Determine the [X, Y] coordinate at the center of the cell enclosing the given text.  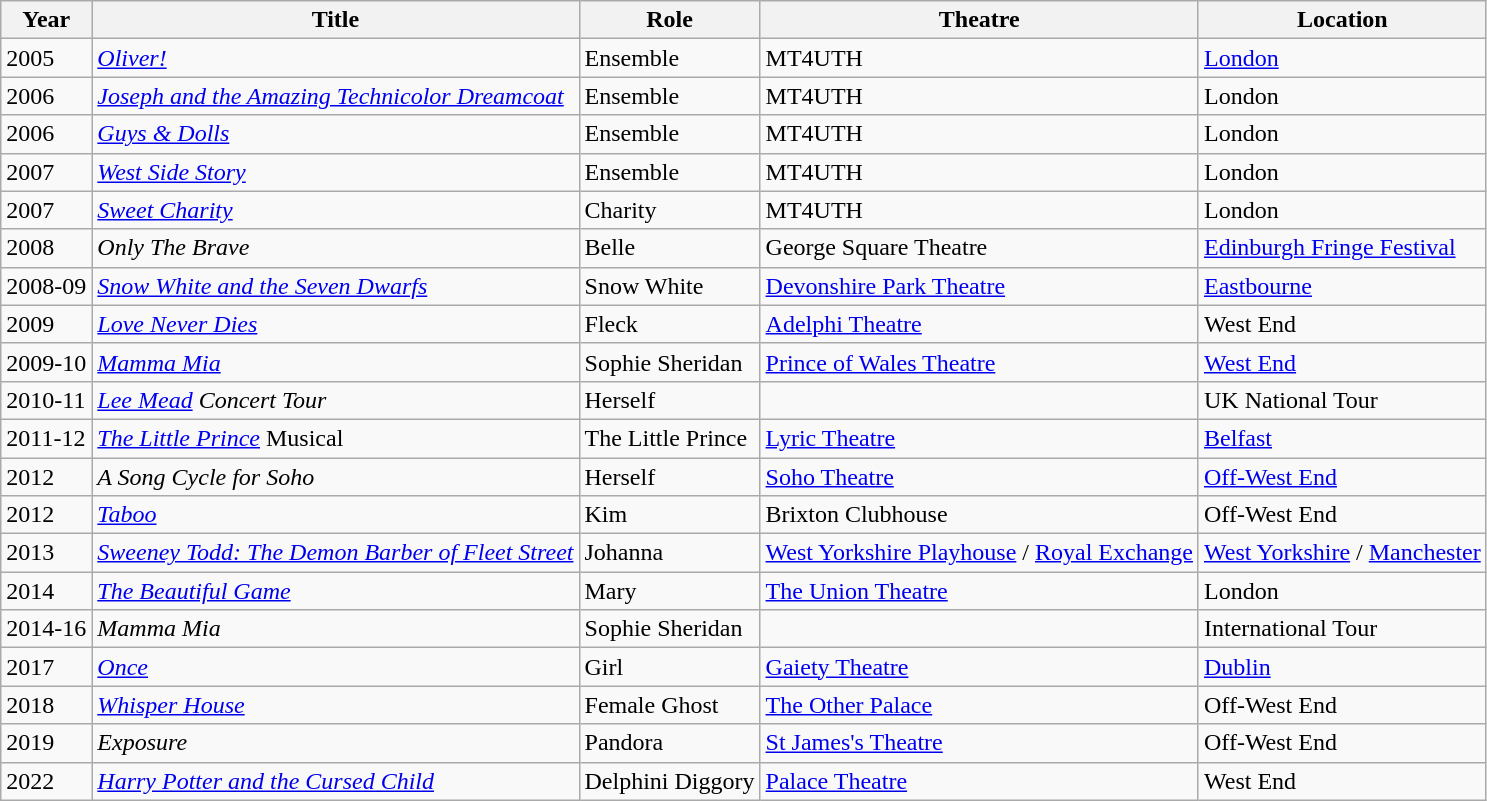
Lyric Theatre [979, 438]
Role [670, 20]
Charity [670, 210]
Location [1342, 20]
Brixton Clubhouse [979, 515]
West Yorkshire Playhouse / Royal Exchange [979, 553]
Oliver! [336, 58]
Pandora [670, 743]
Devonshire Park Theatre [979, 286]
St James's Theatre [979, 743]
2018 [46, 705]
The Union Theatre [979, 591]
George Square Theatre [979, 248]
Lee Mead Concert Tour [336, 400]
Prince of Wales Theatre [979, 362]
Exposure [336, 743]
The Beautiful Game [336, 591]
Adelphi Theatre [979, 324]
The Little Prince [670, 438]
2013 [46, 553]
Eastbourne [1342, 286]
2009-10 [46, 362]
2014-16 [46, 629]
Mary [670, 591]
Guys & Dolls [336, 134]
Title [336, 20]
2022 [46, 781]
Dublin [1342, 667]
Snow White [670, 286]
2005 [46, 58]
Only The Brave [336, 248]
Taboo [336, 515]
Belfast [1342, 438]
Girl [670, 667]
Whisper House [336, 705]
Kim [670, 515]
Soho Theatre [979, 477]
The Other Palace [979, 705]
West Side Story [336, 172]
2019 [46, 743]
Sweeney Todd: The Demon Barber of Fleet Street [336, 553]
Delphini Diggory [670, 781]
International Tour [1342, 629]
Year [46, 20]
Love Never Dies [336, 324]
Snow White and the Seven Dwarfs [336, 286]
Once [336, 667]
West Yorkshire / Manchester [1342, 553]
2011-12 [46, 438]
Joseph and the Amazing Technicolor Dreamcoat [336, 96]
UK National Tour [1342, 400]
2010-11 [46, 400]
Palace Theatre [979, 781]
Fleck [670, 324]
2009 [46, 324]
The Little Prince Musical [336, 438]
Sweet Charity [336, 210]
Edinburgh Fringe Festival [1342, 248]
2017 [46, 667]
A Song Cycle for Soho [336, 477]
Gaiety Theatre [979, 667]
Female Ghost [670, 705]
Johanna [670, 553]
2008 [46, 248]
Belle [670, 248]
2014 [46, 591]
2008-09 [46, 286]
Harry Potter and the Cursed Child [336, 781]
Theatre [979, 20]
